Determine the (X, Y) coordinate at the center of the cell enclosing the given text.  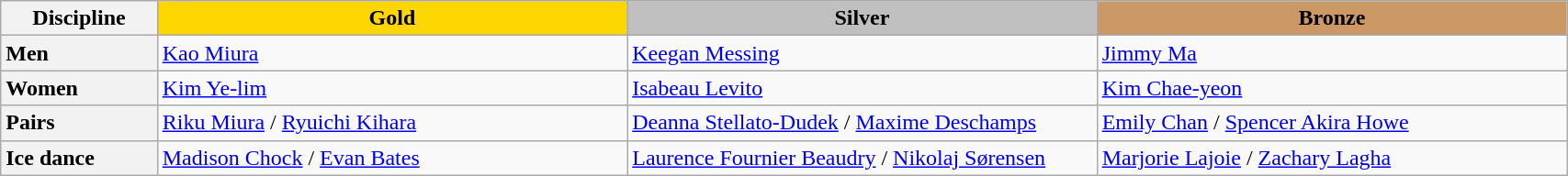
Marjorie Lajoie / Zachary Lagha (1332, 158)
Madison Chock / Evan Bates (391, 158)
Emily Chan / Spencer Akira Howe (1332, 123)
Riku Miura / Ryuichi Kihara (391, 123)
Isabeau Levito (862, 88)
Kao Miura (391, 53)
Jimmy Ma (1332, 53)
Ice dance (79, 158)
Discipline (79, 18)
Kim Ye-lim (391, 88)
Laurence Fournier Beaudry / Nikolaj Sørensen (862, 158)
Bronze (1332, 18)
Pairs (79, 123)
Men (79, 53)
Gold (391, 18)
Kim Chae-yeon (1332, 88)
Deanna Stellato-Dudek / Maxime Deschamps (862, 123)
Women (79, 88)
Keegan Messing (862, 53)
Silver (862, 18)
